Locate the cell with the specified text and output its [X, Y] center coordinate. 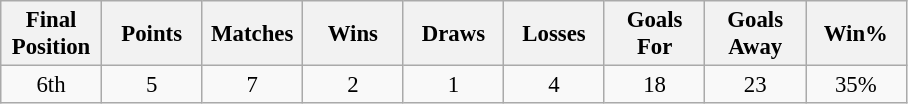
Goals Away [756, 34]
Points [152, 34]
5 [152, 85]
2 [354, 85]
35% [856, 85]
7 [252, 85]
Win% [856, 34]
4 [554, 85]
18 [654, 85]
Final Position [52, 34]
23 [756, 85]
6th [52, 85]
1 [454, 85]
Goals For [654, 34]
Losses [554, 34]
Draws [454, 34]
Wins [354, 34]
Matches [252, 34]
